Find where the given text appears and provide that cell's center as [x, y] coordinate. 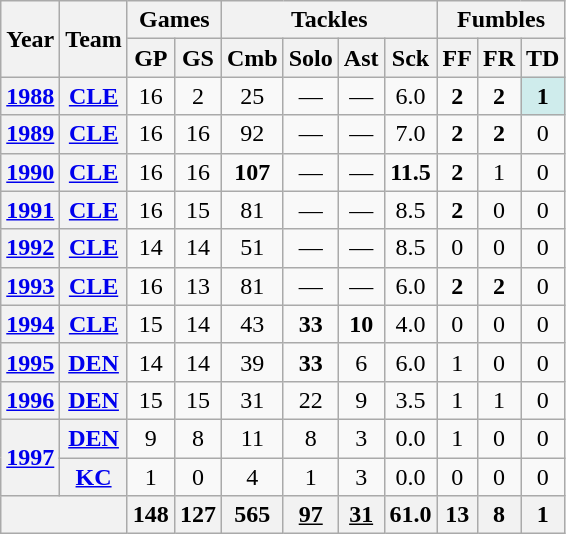
Sck [410, 58]
3.5 [410, 400]
Team [94, 39]
Cmb [252, 58]
1993 [30, 286]
6 [361, 362]
1997 [30, 457]
1996 [30, 400]
10 [361, 324]
Year [30, 39]
Fumbles [501, 20]
43 [252, 324]
1990 [30, 172]
92 [252, 134]
Games [174, 20]
GP [150, 58]
7.0 [410, 134]
Solo [310, 58]
FR [498, 58]
4.0 [410, 324]
TD [542, 58]
GS [198, 58]
1995 [30, 362]
25 [252, 96]
1988 [30, 96]
39 [252, 362]
1991 [30, 210]
11.5 [410, 172]
FF [457, 58]
Ast [361, 58]
148 [150, 515]
107 [252, 172]
KC [94, 477]
565 [252, 515]
1992 [30, 248]
1989 [30, 134]
97 [310, 515]
61.0 [410, 515]
4 [252, 477]
11 [252, 438]
127 [198, 515]
22 [310, 400]
51 [252, 248]
Tackles [329, 20]
1994 [30, 324]
